Determine the (x, y) coordinate at the center of the cell enclosing the given text.  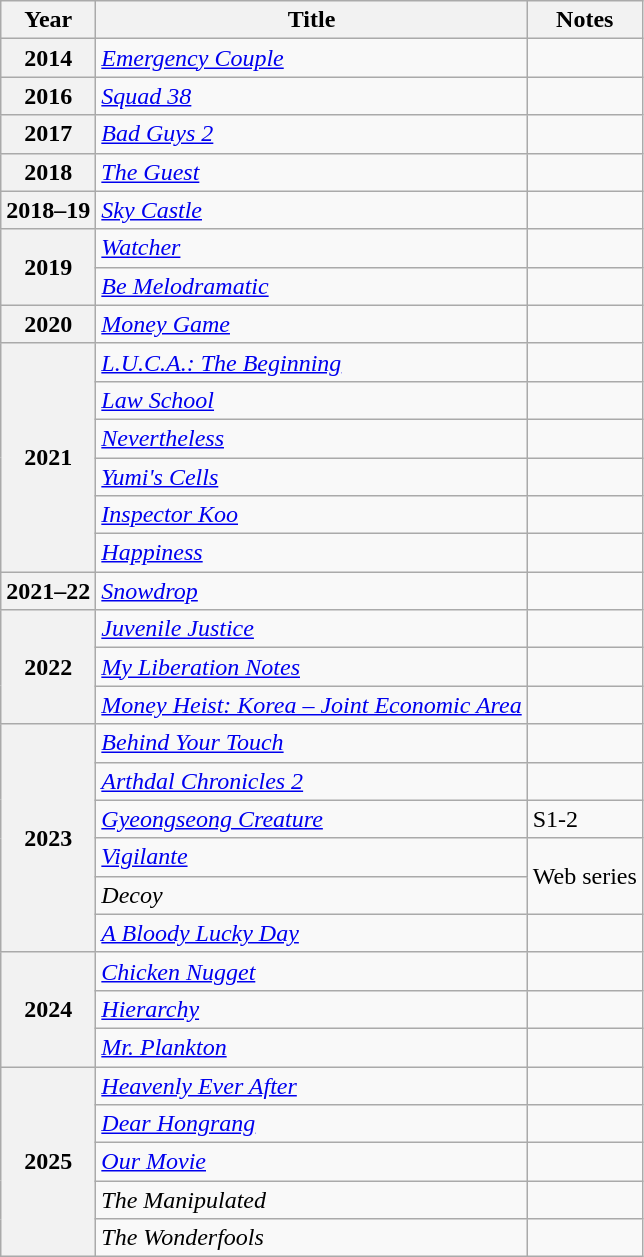
Web series (584, 876)
The Wonderfools (312, 1238)
Notes (584, 20)
The Manipulated (312, 1200)
A Bloody Lucky Day (312, 933)
2019 (48, 267)
S1-2 (584, 819)
2014 (48, 58)
2022 (48, 667)
Sky Castle (312, 210)
Our Movie (312, 1162)
Nevertheless (312, 438)
Juvenile Justice (312, 629)
Happiness (312, 553)
Decoy (312, 895)
Be Melodramatic (312, 286)
2018 (48, 172)
Mr. Plankton (312, 1047)
Chicken Nugget (312, 971)
2016 (48, 96)
L.U.C.A.: The Beginning (312, 362)
Arthdal Chronicles 2 (312, 781)
Dear Hongrang (312, 1124)
Squad 38 (312, 96)
2021–22 (48, 591)
Money Heist: Korea – Joint Economic Area (312, 705)
Money Game (312, 324)
Snowdrop (312, 591)
2018–19 (48, 210)
Inspector Koo (312, 515)
Law School (312, 400)
Gyeongseong Creature (312, 819)
Heavenly Ever After (312, 1085)
My Liberation Notes (312, 667)
The Guest (312, 172)
Yumi's Cells (312, 477)
Watcher (312, 248)
2025 (48, 1161)
Behind Your Touch (312, 743)
Hierarchy (312, 1009)
2021 (48, 457)
Year (48, 20)
2023 (48, 838)
Title (312, 20)
Bad Guys 2 (312, 134)
Emergency Couple (312, 58)
2024 (48, 1009)
Vigilante (312, 857)
2020 (48, 324)
2017 (48, 134)
